Search for the cell housing the specified text and yield its [X, Y] center coordinate. 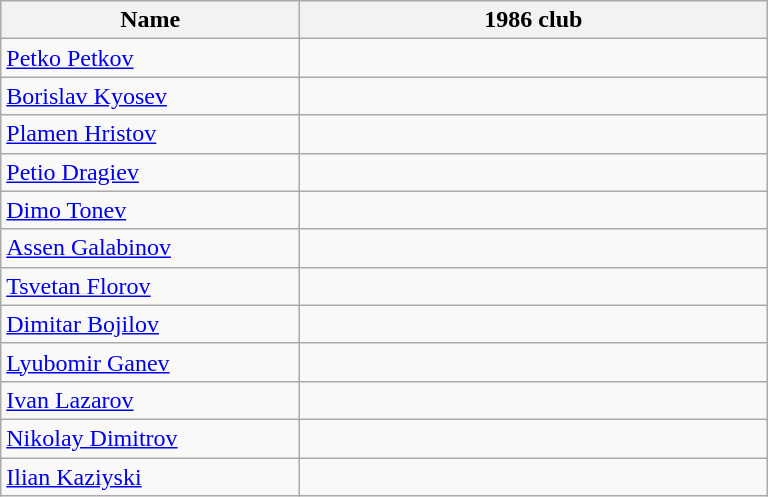
Ivan Lazarov [150, 400]
Dimitar Bojilov [150, 324]
Lyubomir Ganev [150, 362]
Ilian Kaziyski [150, 477]
Petio Dragiev [150, 172]
Tsvetan Florov [150, 286]
Petko Petkov [150, 58]
Nikolay Dimitrov [150, 438]
Plamen Hristov [150, 134]
Borislav Kyosev [150, 96]
1986 club [534, 20]
Dimo Tonev [150, 210]
Assen Galabinov [150, 248]
Name [150, 20]
